Detect which cell encompasses the target text, then output its (X, Y) center coordinate. 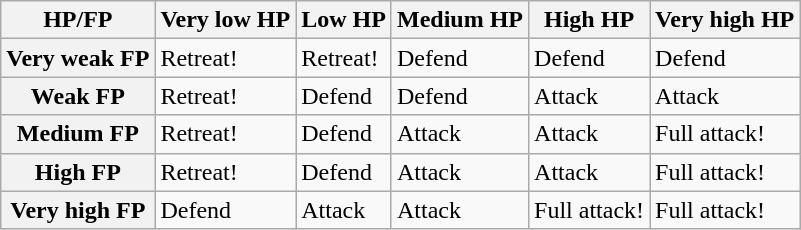
Very weak FP (78, 58)
HP/FP (78, 20)
Weak FP (78, 96)
High HP (590, 20)
Very high HP (725, 20)
Medium FP (78, 134)
Very low HP (226, 20)
Low HP (344, 20)
Very high FP (78, 210)
Medium HP (460, 20)
High FP (78, 172)
